Detect which cell encompasses the target text, then output its (X, Y) center coordinate. 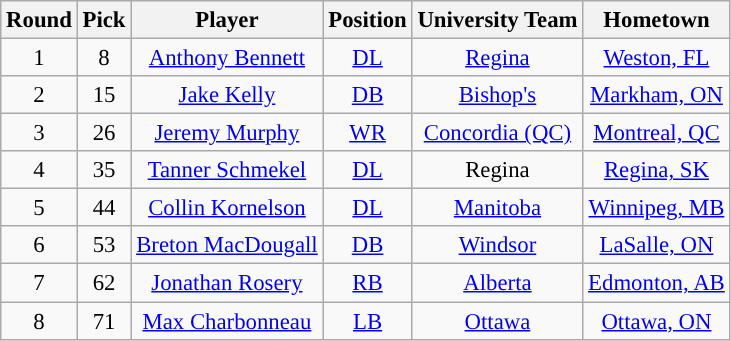
Jeremy Murphy (227, 133)
Manitoba (498, 208)
LB (368, 321)
Windsor (498, 245)
Montreal, QC (656, 133)
Jake Kelly (227, 95)
Hometown (656, 20)
Ottawa (498, 321)
1 (39, 58)
Alberta (498, 283)
Weston, FL (656, 58)
44 (104, 208)
Markham, ON (656, 95)
35 (104, 170)
Anthony Bennett (227, 58)
3 (39, 133)
Jonathan Rosery (227, 283)
4 (39, 170)
Winnipeg, MB (656, 208)
WR (368, 133)
Pick (104, 20)
RB (368, 283)
5 (39, 208)
Bishop's (498, 95)
Round (39, 20)
Tanner Schmekel (227, 170)
Collin Kornelson (227, 208)
Max Charbonneau (227, 321)
Edmonton, AB (656, 283)
Breton MacDougall (227, 245)
University Team (498, 20)
7 (39, 283)
26 (104, 133)
Position (368, 20)
53 (104, 245)
Concordia (QC) (498, 133)
Regina, SK (656, 170)
71 (104, 321)
2 (39, 95)
LaSalle, ON (656, 245)
Player (227, 20)
Ottawa, ON (656, 321)
6 (39, 245)
15 (104, 95)
62 (104, 283)
